Locate the cell with the specified text and output its (x, y) center coordinate. 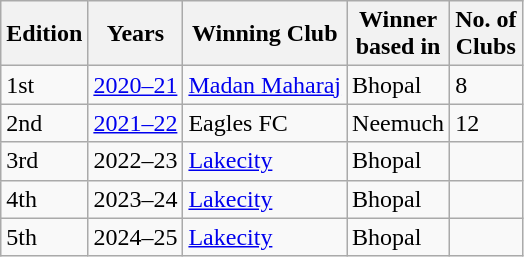
2023–24 (136, 199)
2020–21 (136, 85)
2nd (44, 123)
No. of Clubs (486, 34)
Winner based in (398, 34)
3rd (44, 161)
2024–25 (136, 237)
1st (44, 85)
2021–22 (136, 123)
Eagles FC (265, 123)
Winning Club (265, 34)
8 (486, 85)
5th (44, 237)
Madan Maharaj (265, 85)
Edition (44, 34)
2022–23 (136, 161)
Neemuch (398, 123)
4th (44, 199)
Years (136, 34)
12 (486, 123)
